For the text-containing cell, return its midpoint in (x, y) coordinate format. 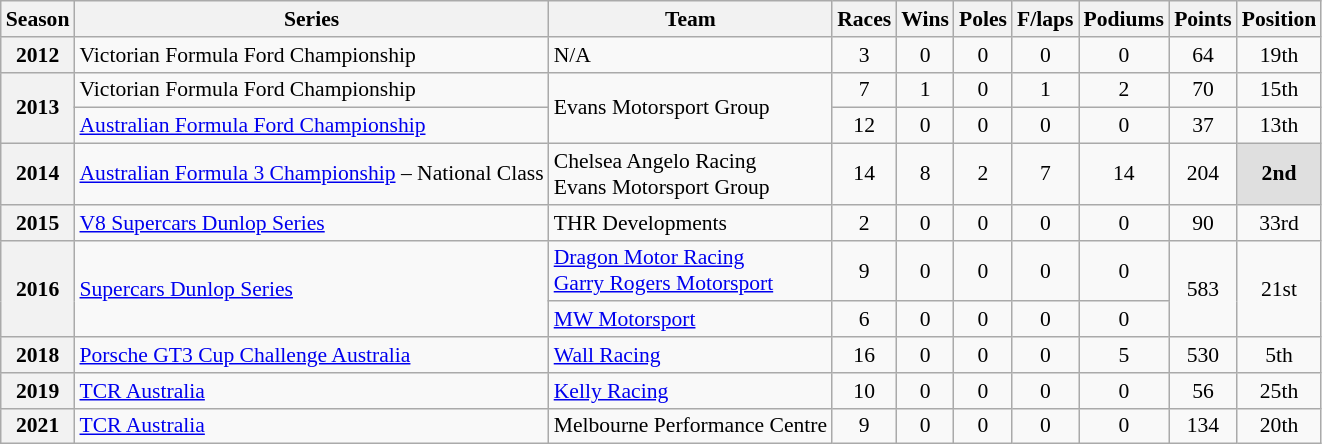
33rd (1279, 223)
70 (1203, 90)
2019 (38, 391)
6 (864, 320)
Evans Motorsport Group (690, 108)
15th (1279, 90)
Wall Racing (690, 355)
Podiums (1124, 19)
Australian Formula Ford Championship (311, 126)
2016 (38, 288)
10 (864, 391)
204 (1203, 174)
2013 (38, 108)
Poles (983, 19)
2021 (38, 426)
F/laps (1046, 19)
19th (1279, 55)
8 (925, 174)
Kelly Racing (690, 391)
134 (1203, 426)
16 (864, 355)
21st (1279, 288)
Melbourne Performance Centre (690, 426)
2014 (38, 174)
2nd (1279, 174)
Dragon Motor RacingGarry Rogers Motorsport (690, 270)
37 (1203, 126)
Races (864, 19)
Season (38, 19)
25th (1279, 391)
Australian Formula 3 Championship – National Class (311, 174)
Wins (925, 19)
2012 (38, 55)
12 (864, 126)
56 (1203, 391)
Porsche GT3 Cup Challenge Australia (311, 355)
64 (1203, 55)
THR Developments (690, 223)
Points (1203, 19)
Team (690, 19)
2018 (38, 355)
V8 Supercars Dunlop Series (311, 223)
N/A (690, 55)
90 (1203, 223)
530 (1203, 355)
5 (1124, 355)
5th (1279, 355)
MW Motorsport (690, 320)
20th (1279, 426)
Series (311, 19)
Supercars Dunlop Series (311, 288)
3 (864, 55)
Chelsea Angelo RacingEvans Motorsport Group (690, 174)
2015 (38, 223)
Position (1279, 19)
13th (1279, 126)
583 (1203, 288)
